Scan for the cell matching the given text and deliver its (x, y) coordinate at center. 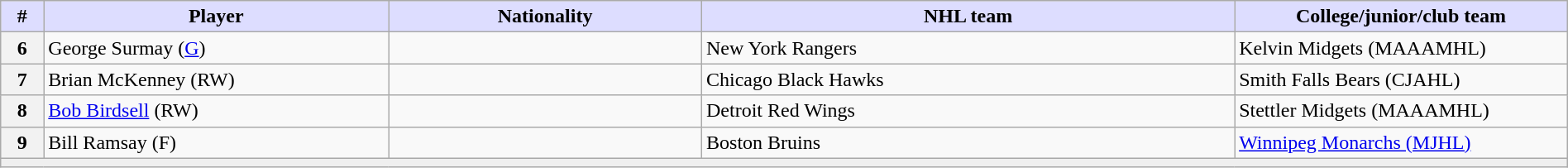
Stettler Midgets (MAAAMHL) (1401, 111)
NHL team (968, 17)
Smith Falls Bears (CJAHL) (1401, 79)
Detroit Red Wings (968, 111)
8 (22, 111)
Player (217, 17)
Brian McKenney (RW) (217, 79)
Winnipeg Monarchs (MJHL) (1401, 142)
# (22, 17)
9 (22, 142)
George Surmay (G) (217, 48)
Bob Birdsell (RW) (217, 111)
Boston Bruins (968, 142)
New York Rangers (968, 48)
Nationality (546, 17)
Chicago Black Hawks (968, 79)
College/junior/club team (1401, 17)
Bill Ramsay (F) (217, 142)
Kelvin Midgets (MAAAMHL) (1401, 48)
6 (22, 48)
7 (22, 79)
